Locate the cell with the specified text and output its (x, y) center coordinate. 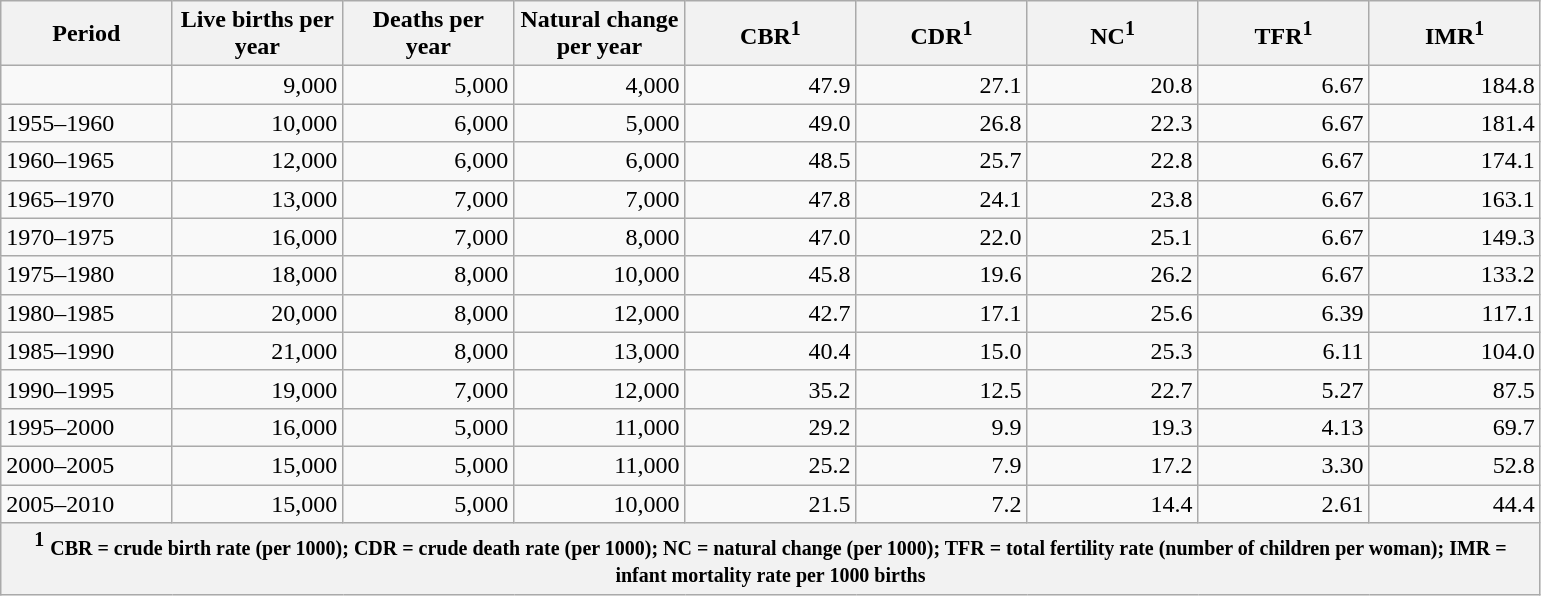
133.2 (1454, 275)
17.1 (942, 313)
1990–1995 (86, 389)
48.5 (770, 161)
18,000 (258, 275)
12.5 (942, 389)
25.3 (1112, 351)
1960–1965 (86, 161)
Deaths per year (428, 34)
15.0 (942, 351)
19.6 (942, 275)
7.2 (942, 503)
22.7 (1112, 389)
29.2 (770, 427)
CDR1 (942, 34)
25.1 (1112, 237)
174.1 (1454, 161)
Live births per year (258, 34)
44.4 (1454, 503)
26.8 (942, 123)
87.5 (1454, 389)
1995–2000 (86, 427)
9.9 (942, 427)
1965–1970 (86, 199)
7.9 (942, 465)
CBR1 (770, 34)
47.8 (770, 199)
21.5 (770, 503)
1980–1985 (86, 313)
49.0 (770, 123)
47.9 (770, 85)
104.0 (1454, 351)
4,000 (600, 85)
52.8 (1454, 465)
4.13 (1284, 427)
6.11 (1284, 351)
1975–1980 (86, 275)
5.27 (1284, 389)
2005–2010 (86, 503)
20,000 (258, 313)
Period (86, 34)
22.3 (1112, 123)
22.0 (942, 237)
Natural change per year (600, 34)
22.8 (1112, 161)
19.3 (1112, 427)
27.1 (942, 85)
20.8 (1112, 85)
14.4 (1112, 503)
6.39 (1284, 313)
25.2 (770, 465)
42.7 (770, 313)
17.2 (1112, 465)
45.8 (770, 275)
40.4 (770, 351)
3.30 (1284, 465)
2000–2005 (86, 465)
NC1 (1112, 34)
21,000 (258, 351)
24.1 (942, 199)
23.8 (1112, 199)
69.7 (1454, 427)
25.7 (942, 161)
117.1 (1454, 313)
149.3 (1454, 237)
47.0 (770, 237)
1985–1990 (86, 351)
19,000 (258, 389)
35.2 (770, 389)
25.6 (1112, 313)
26.2 (1112, 275)
1970–1975 (86, 237)
181.4 (1454, 123)
9,000 (258, 85)
184.8 (1454, 85)
TFR1 (1284, 34)
IMR1 (1454, 34)
1955–1960 (86, 123)
2.61 (1284, 503)
163.1 (1454, 199)
